From the cell containing the given text, extract its center point as (X, Y) coordinate. 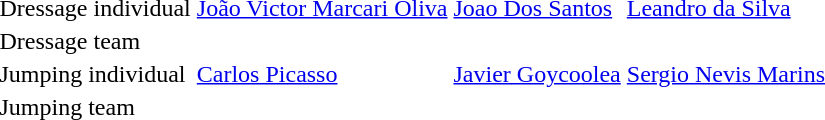
Carlos Picasso (322, 74)
Javier Goycoolea (537, 74)
